Capture the cell that displays the provided text and extract its (X, Y) central coordinate. 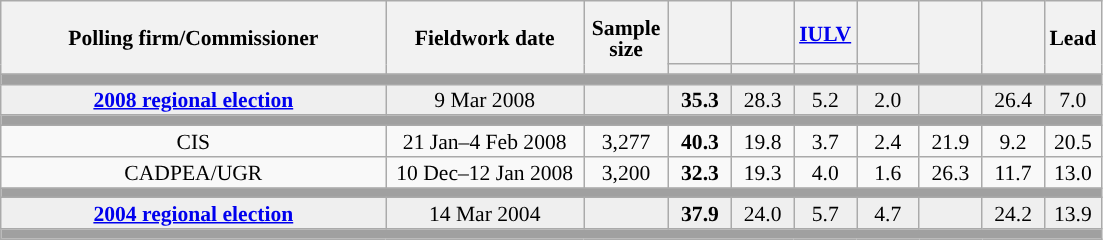
26.3 (950, 172)
4.0 (826, 172)
3,277 (626, 142)
Lead (1072, 38)
5.2 (826, 100)
24.2 (1014, 214)
4.7 (888, 214)
9.2 (1014, 142)
3,200 (626, 172)
32.3 (700, 172)
21.9 (950, 142)
13.0 (1072, 172)
24.0 (762, 214)
5.7 (826, 214)
2004 regional election (194, 214)
CADPEA/UGR (194, 172)
Sample size (626, 38)
19.8 (762, 142)
19.3 (762, 172)
9 Mar 2008 (485, 100)
14 Mar 2004 (485, 214)
CIS (194, 142)
Polling firm/Commissioner (194, 38)
10 Dec–12 Jan 2008 (485, 172)
13.9 (1072, 214)
11.7 (1014, 172)
Fieldwork date (485, 38)
26.4 (1014, 100)
20.5 (1072, 142)
37.9 (700, 214)
28.3 (762, 100)
40.3 (700, 142)
35.3 (700, 100)
3.7 (826, 142)
2008 regional election (194, 100)
7.0 (1072, 100)
IULV (826, 32)
2.0 (888, 100)
21 Jan–4 Feb 2008 (485, 142)
2.4 (888, 142)
1.6 (888, 172)
